Provide the [x, y] coordinate of the cell's center where the given text is located.  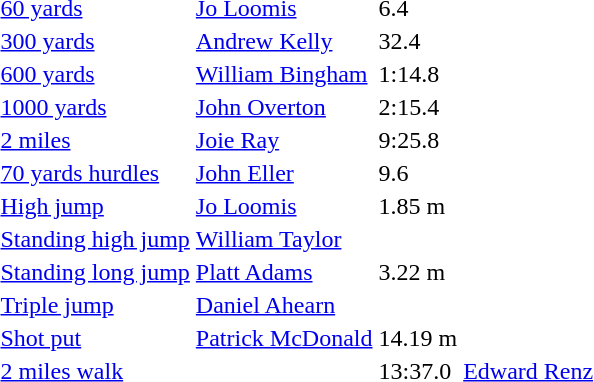
Jo Loomis [284, 206]
32.4 [418, 41]
9:25.8 [418, 140]
14.19 m [418, 338]
1.85 m [418, 206]
2:15.4 [418, 107]
Platt Adams [284, 272]
William Taylor [284, 239]
William Bingham [284, 74]
Joie Ray [284, 140]
John Overton [284, 107]
9.6 [418, 173]
3.22 m [418, 272]
Patrick McDonald [284, 338]
1:14.8 [418, 74]
Andrew Kelly [284, 41]
John Eller [284, 173]
Daniel Ahearn [284, 305]
